Search for the cell housing the specified text and yield its [X, Y] center coordinate. 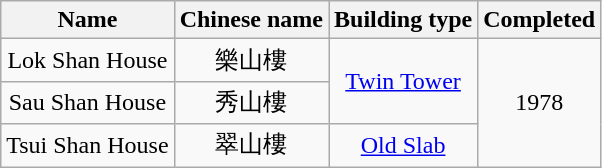
Completed [540, 20]
樂山樓 [251, 60]
Twin Tower [404, 82]
Tsui Shan House [88, 146]
秀山樓 [251, 102]
Name [88, 20]
Sau Shan House [88, 102]
Building type [404, 20]
Chinese name [251, 20]
Lok Shan House [88, 60]
Old Slab [404, 146]
1978 [540, 103]
翠山樓 [251, 146]
